Return the [X, Y] coordinate for the center point of the cell that contains the specified text.  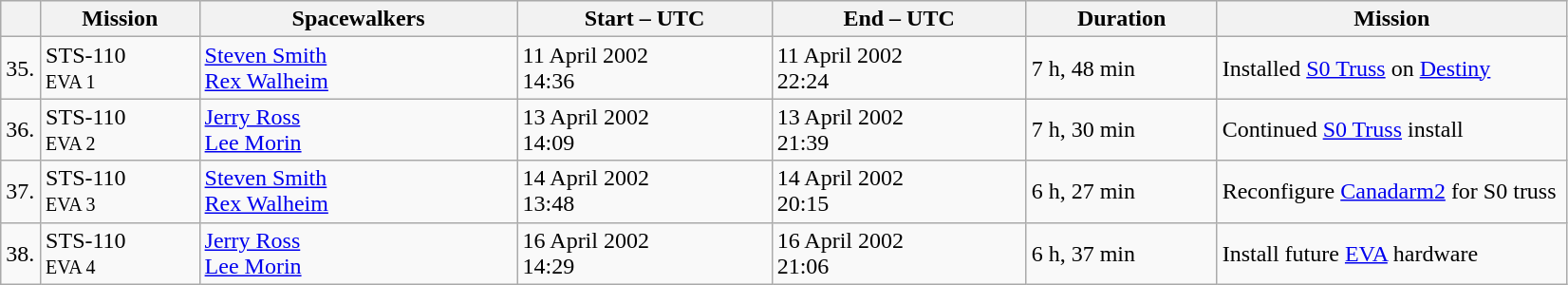
Install future EVA hardware [1391, 253]
14 April 2002 20:15 [899, 192]
STS-110EVA 3 [120, 192]
Installed S0 Truss on Destiny [1391, 68]
Start – UTC [644, 19]
11 April 2002 14:36 [644, 68]
Duration [1122, 19]
Continued S0 Truss install [1391, 129]
37. [21, 192]
38. [21, 253]
STS-110EVA 4 [120, 253]
16 April 2002 21:06 [899, 253]
14 April 2002 13:48 [644, 192]
13 April 2002 14:09 [644, 129]
11 April 2002 22:24 [899, 68]
6 h, 37 min [1122, 253]
End – UTC [899, 19]
7 h, 48 min [1122, 68]
13 April 2002 21:39 [899, 129]
STS-110EVA 1 [120, 68]
35. [21, 68]
Spacewalkers [359, 19]
6 h, 27 min [1122, 192]
16 April 2002 14:29 [644, 253]
36. [21, 129]
7 h, 30 min [1122, 129]
STS-110EVA 2 [120, 129]
Reconfigure Canadarm2 for S0 truss [1391, 192]
